Find where the given text appears and provide that cell's center as [X, Y] coordinate. 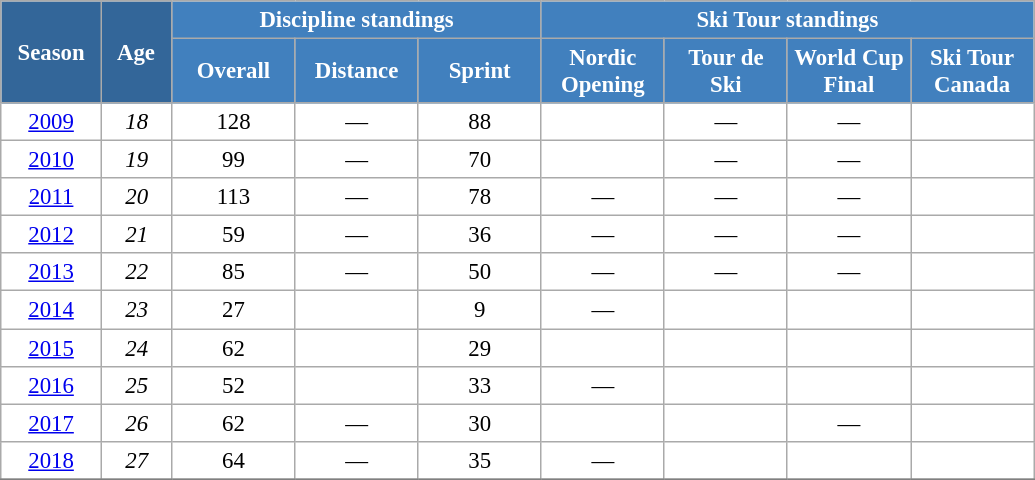
23 [136, 310]
2015 [52, 348]
Age [136, 52]
52 [234, 385]
Ski Tour standings [787, 20]
Season [52, 52]
50 [480, 273]
Distance [356, 72]
26 [136, 423]
Ski TourCanada [972, 72]
18 [136, 122]
128 [234, 122]
35 [480, 460]
Overall [234, 72]
2016 [52, 385]
20 [136, 197]
2011 [52, 197]
2014 [52, 310]
33 [480, 385]
Discipline standings [356, 20]
113 [234, 197]
22 [136, 273]
78 [480, 197]
Sprint [480, 72]
19 [136, 160]
9 [480, 310]
World CupFinal [848, 72]
30 [480, 423]
88 [480, 122]
24 [136, 348]
59 [234, 235]
70 [480, 160]
36 [480, 235]
2010 [52, 160]
2017 [52, 423]
2013 [52, 273]
64 [234, 460]
29 [480, 348]
Tour deSki [726, 72]
25 [136, 385]
NordicOpening [602, 72]
2009 [52, 122]
99 [234, 160]
2012 [52, 235]
21 [136, 235]
2018 [52, 460]
85 [234, 273]
